Provide the [X, Y] coordinate of the cell's center where the given text is located.  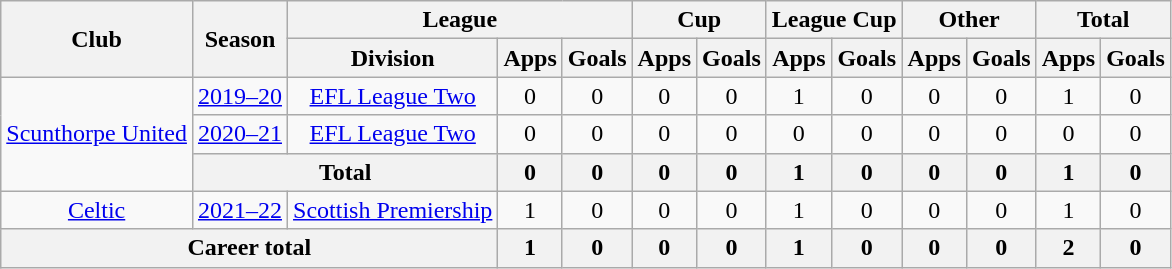
Scottish Premiership [393, 210]
League Cup [834, 20]
2021–22 [240, 210]
2019–20 [240, 96]
2020–21 [240, 134]
Scunthorpe United [97, 134]
2 [1068, 248]
Celtic [97, 210]
Season [240, 39]
Career total [250, 248]
League [460, 20]
Cup [699, 20]
Club [97, 39]
Other [969, 20]
Division [393, 58]
